Scan for the cell matching the given text and deliver its (x, y) coordinate at center. 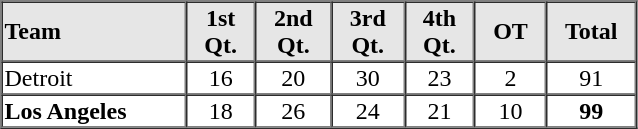
OT (511, 32)
2 (511, 78)
24 (368, 110)
10 (511, 110)
91 (591, 78)
2nd Qt. (293, 32)
26 (293, 110)
Team (94, 32)
4th Qt. (439, 32)
21 (439, 110)
20 (293, 78)
Total (591, 32)
1st Qt. (221, 32)
3rd Qt. (368, 32)
99 (591, 110)
Los Angeles (94, 110)
18 (221, 110)
30 (368, 78)
Detroit (94, 78)
23 (439, 78)
16 (221, 78)
